Find where the given text appears and provide that cell's center as [x, y] coordinate. 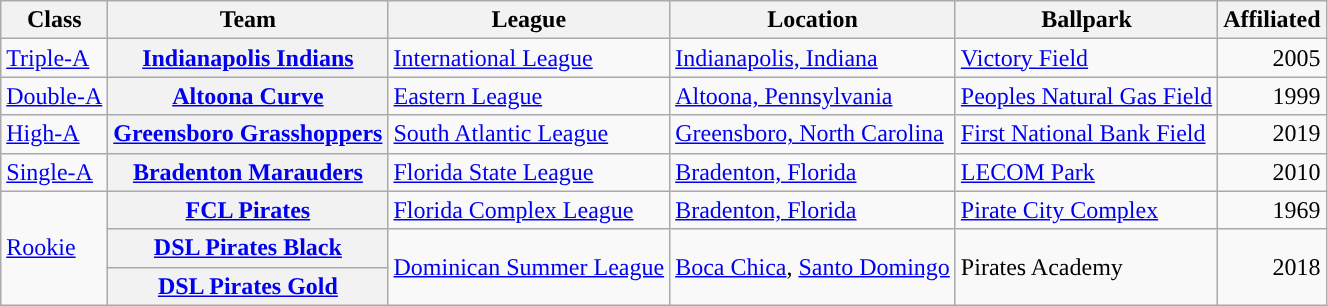
Greensboro Grasshoppers [248, 134]
2005 [1272, 58]
Ballpark [1086, 20]
International League [529, 58]
High-A [54, 134]
FCL Pirates [248, 210]
Altoona Curve [248, 96]
Pirates Academy [1086, 267]
2018 [1272, 267]
Bradenton Marauders [248, 172]
Eastern League [529, 96]
Peoples Natural Gas Field [1086, 96]
Victory Field [1086, 58]
Affiliated [1272, 20]
South Atlantic League [529, 134]
Dominican Summer League [529, 267]
First National Bank Field [1086, 134]
Team [248, 20]
Pirate City Complex [1086, 210]
Indianapolis Indians [248, 58]
Triple-A [54, 58]
1969 [1272, 210]
Indianapolis, Indiana [813, 58]
2010 [1272, 172]
Florida State League [529, 172]
2019 [1272, 134]
1999 [1272, 96]
Single-A [54, 172]
Rookie [54, 248]
Florida Complex League [529, 210]
Boca Chica, Santo Domingo [813, 267]
DSL Pirates Gold [248, 286]
DSL Pirates Black [248, 248]
Location [813, 20]
LECOM Park [1086, 172]
Class [54, 20]
League [529, 20]
Greensboro, North Carolina [813, 134]
Altoona, Pennsylvania [813, 96]
Double-A [54, 96]
